Scan for the cell matching the given text and deliver its [X, Y] coordinate at center. 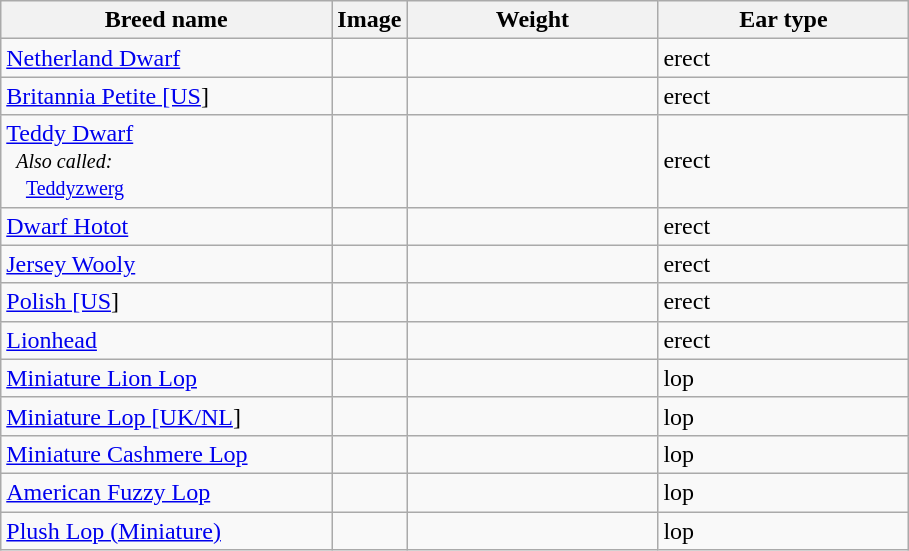
Polish [US] [166, 302]
Lionhead [166, 340]
Miniature Lop [UK/NL] [166, 416]
Miniature Lion Lop [166, 378]
Britannia Petite [US] [166, 96]
Ear type [784, 20]
American Fuzzy Lop [166, 492]
Plush Lop (Miniature) [166, 531]
Breed name [166, 20]
Netherland Dwarf [166, 58]
Image [370, 20]
Weight [532, 20]
Teddy Dwarf Also called: Teddyzwerg [166, 161]
Jersey Wooly [166, 264]
Miniature Cashmere Lop [166, 454]
Dwarf Hotot [166, 226]
